Return (X, Y) of the center of cell containing provided text 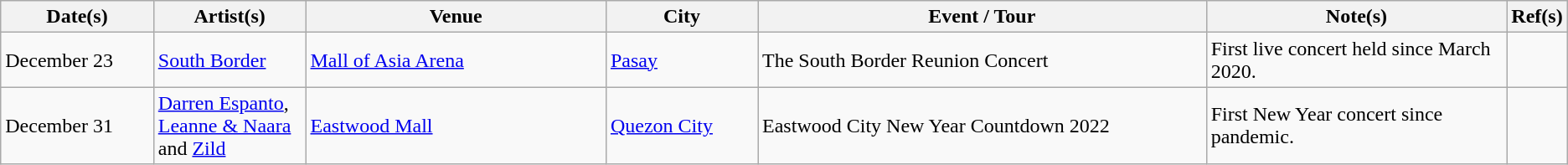
Darren Espanto, Leanne & Naara and Zild (230, 126)
Note(s) (1357, 17)
December 31 (77, 126)
South Border (230, 60)
Ref(s) (1537, 17)
Eastwood Mall (456, 126)
Eastwood City New Year Countdown 2022 (983, 126)
City (682, 17)
Venue (456, 17)
Artist(s) (230, 17)
Date(s) (77, 17)
Quezon City (682, 126)
Event / Tour (983, 17)
December 23 (77, 60)
First New Year concert since pandemic. (1357, 126)
Mall of Asia Arena (456, 60)
First live concert held since March 2020. (1357, 60)
The South Border Reunion Concert (983, 60)
Pasay (682, 60)
